For the text-containing cell, return its midpoint in (X, Y) coordinate format. 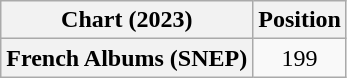
199 (300, 58)
Chart (2023) (127, 20)
French Albums (SNEP) (127, 58)
Position (300, 20)
